Return the (X, Y) coordinate for the center point of the cell that contains the specified text.  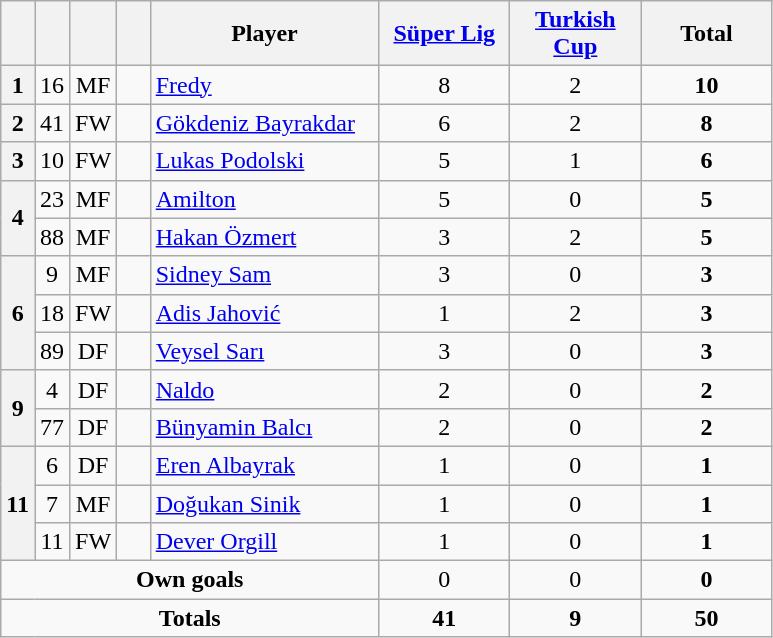
7 (52, 503)
Dever Orgill (264, 542)
Gökdeniz Bayrakdar (264, 123)
23 (52, 199)
Süper Lig (444, 34)
Adis Jahović (264, 313)
16 (52, 85)
Totals (190, 618)
Turkish Cup (576, 34)
Naldo (264, 389)
18 (52, 313)
Sidney Sam (264, 275)
Lukas Podolski (264, 161)
Hakan Özmert (264, 237)
Amilton (264, 199)
89 (52, 351)
Veysel Sarı (264, 351)
Own goals (190, 580)
Doğukan Sinik (264, 503)
Player (264, 34)
50 (706, 618)
88 (52, 237)
Bünyamin Balcı (264, 427)
77 (52, 427)
Eren Albayrak (264, 465)
Total (706, 34)
Fredy (264, 85)
